Output the (x, y) coordinate of the center of the cell containing the given text.  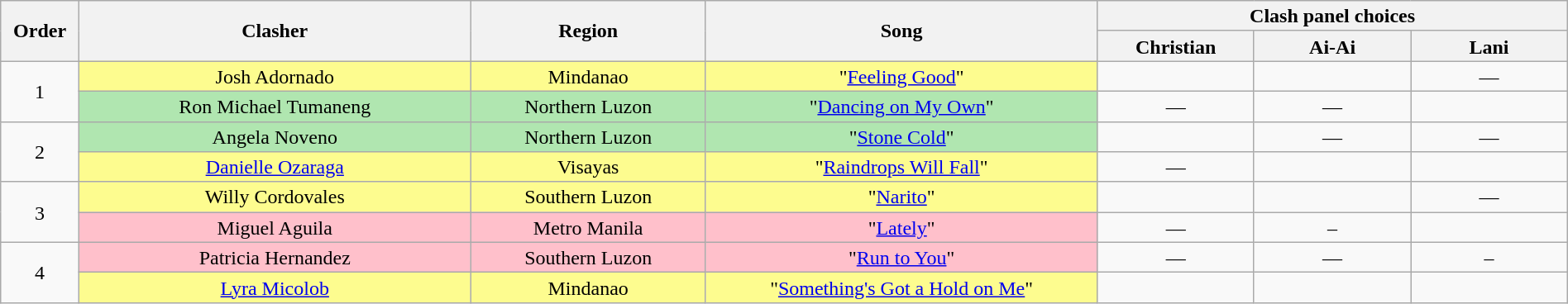
3 (40, 211)
Visayas (588, 167)
4 (40, 273)
2 (40, 152)
Lyra Micolob (275, 287)
"Something's Got a Hold on Me" (901, 287)
Christian (1176, 46)
Lani (1489, 46)
"Run to You" (901, 258)
Order (40, 31)
"Dancing on My Own" (901, 106)
"Lately" (901, 228)
Danielle Ozaraga (275, 167)
Song (901, 31)
Willy Cordovales (275, 197)
Clasher (275, 31)
1 (40, 91)
Josh Adornado (275, 76)
"Feeling Good" (901, 76)
Ron Michael Tumaneng (275, 106)
"Raindrops Will Fall" (901, 167)
"Stone Cold" (901, 137)
Clash panel choices (1332, 17)
Metro Manila (588, 228)
"Narito" (901, 197)
Angela Noveno (275, 137)
Patricia Hernandez (275, 258)
Region (588, 31)
Ai-Ai (1331, 46)
Miguel Aguila (275, 228)
